Find where the given text appears and provide that cell's center as [X, Y] coordinate. 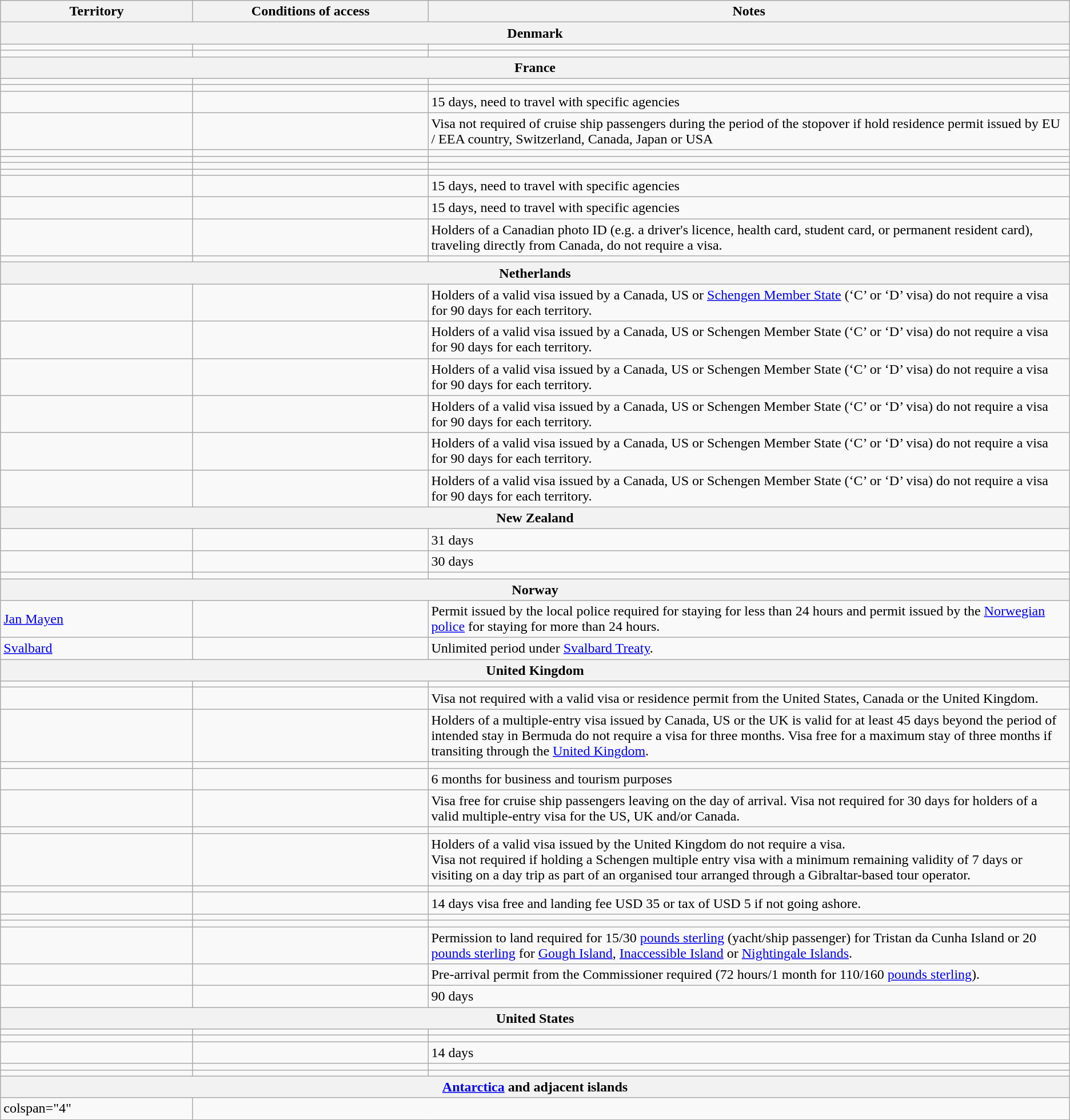
Svalbard [97, 649]
31 days [749, 539]
Visa not required with a valid visa or residence permit from the United States, Canada or the United Kingdom. [749, 698]
Unlimited period under Svalbard Treaty. [749, 649]
United States [535, 1018]
France [535, 67]
Conditions of access [310, 11]
colspan="4" [97, 1109]
90 days [749, 997]
14 days visa free and landing fee USD 35 or tax of USD 5 if not going ashore. [749, 903]
Territory [97, 11]
Netherlands [535, 273]
United Kingdom [535, 670]
New Zealand [535, 518]
Norway [535, 589]
Notes [749, 11]
Denmark [535, 33]
30 days [749, 561]
Jan Mayen [97, 619]
Pre-arrival permit from the Commissioner required (72 hours/1 month for 110/160 pounds sterling). [749, 975]
14 days [749, 1053]
Antarctica and adjacent islands [535, 1087]
6 months for business and tourism purposes [749, 779]
